From the cell containing the given text, extract its center point as [x, y] coordinate. 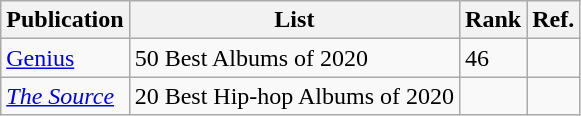
Ref. [554, 20]
Genius [65, 58]
List [294, 20]
50 Best Albums of 2020 [294, 58]
The Source [65, 96]
20 Best Hip-hop Albums of 2020 [294, 96]
Publication [65, 20]
46 [494, 58]
Rank [494, 20]
